Return the [X, Y] coordinate for the center point of the cell that contains the specified text.  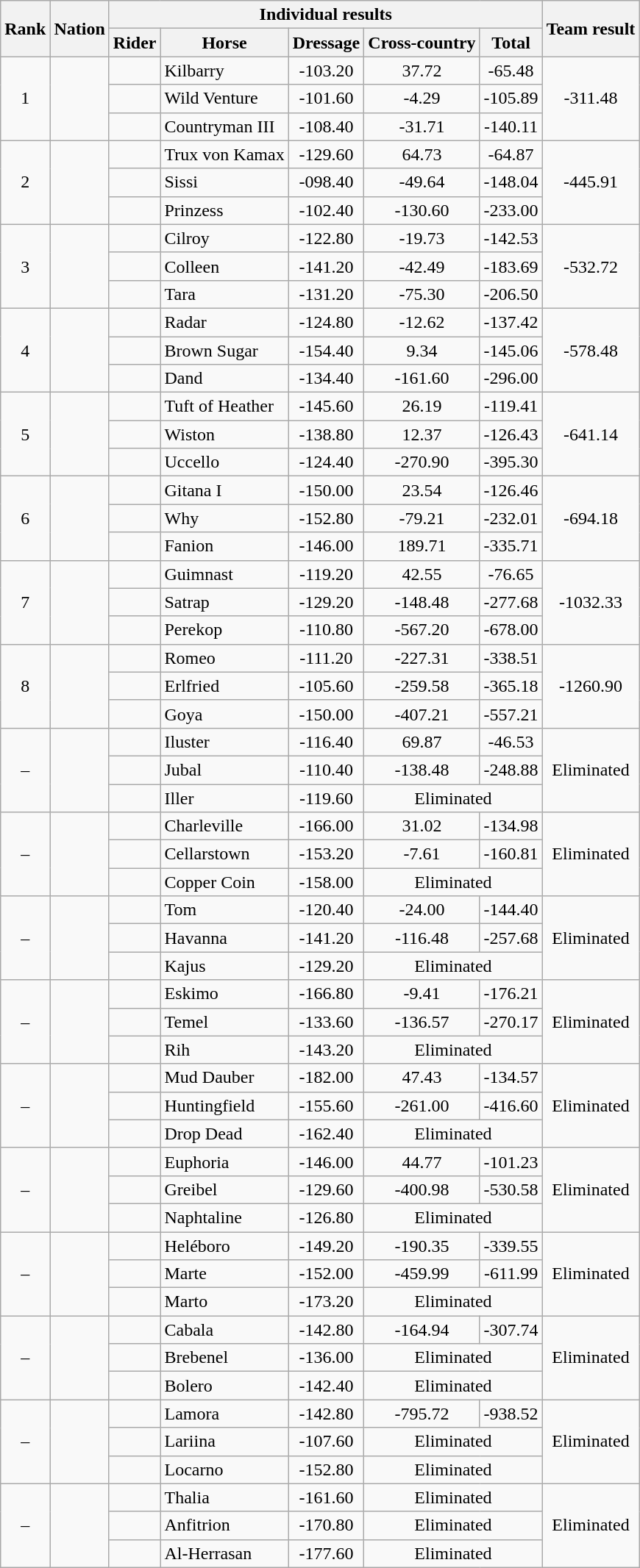
Marto [224, 1302]
-578.48 [591, 350]
-678.00 [511, 630]
8 [25, 686]
-136.57 [422, 1022]
-611.99 [511, 1274]
Copper Coin [224, 882]
-176.21 [511, 994]
-145.06 [511, 351]
Colleen [224, 266]
Greibel [224, 1189]
-46.53 [511, 742]
-338.51 [511, 658]
-131.20 [327, 294]
-339.55 [511, 1246]
-137.42 [511, 322]
7 [25, 602]
Cross-country [422, 43]
-116.48 [422, 938]
Team result [591, 29]
-416.60 [511, 1106]
-530.58 [511, 1189]
189.71 [422, 546]
Al-Herrasan [224, 1553]
31.02 [422, 826]
-9.41 [422, 994]
-31.71 [422, 126]
-148.04 [511, 182]
Nation [79, 29]
Locarno [224, 1469]
-124.80 [327, 322]
-259.58 [422, 686]
-119.20 [327, 574]
Satrap [224, 602]
Lamora [224, 1414]
-311.48 [591, 99]
-120.40 [327, 910]
Thalia [224, 1497]
Goya [224, 714]
-160.81 [511, 854]
-152.00 [327, 1274]
Tuft of Heather [224, 407]
Anfitrion [224, 1525]
Havanna [224, 938]
Mud Dauber [224, 1078]
Horse [224, 43]
-119.41 [511, 407]
-270.90 [422, 462]
-49.64 [422, 182]
-133.60 [327, 1022]
-75.30 [422, 294]
47.43 [422, 1078]
-232.01 [511, 518]
-407.21 [422, 714]
Perekop [224, 630]
-138.48 [422, 770]
-557.21 [511, 714]
Gitana I [224, 490]
-122.80 [327, 238]
-261.00 [422, 1106]
-257.68 [511, 938]
-365.18 [511, 686]
-107.60 [327, 1442]
Rider [135, 43]
Temel [224, 1022]
Romeo [224, 658]
26.19 [422, 407]
-76.65 [511, 574]
-103.20 [327, 71]
Prinzess [224, 210]
Cellarstown [224, 854]
Huntingfield [224, 1106]
69.87 [422, 742]
-173.20 [327, 1302]
4 [25, 350]
Lariina [224, 1442]
-24.00 [422, 910]
Radar [224, 322]
Kilbarry [224, 71]
-641.14 [591, 434]
Sissi [224, 182]
Trux von Kamax [224, 154]
Bolero [224, 1386]
Tom [224, 910]
Fanion [224, 546]
Uccello [224, 462]
-938.52 [511, 1414]
Brebenel [224, 1358]
-206.50 [511, 294]
-19.73 [422, 238]
Rank [25, 29]
-142.40 [327, 1386]
-4.29 [422, 99]
-153.20 [327, 854]
Kajus [224, 966]
-155.60 [327, 1106]
64.73 [422, 154]
-154.40 [327, 351]
-134.40 [327, 379]
Dand [224, 379]
-124.40 [327, 462]
Cabala [224, 1330]
-1032.33 [591, 602]
6 [25, 518]
-144.40 [511, 910]
Eskimo [224, 994]
-162.40 [327, 1134]
Charleville [224, 826]
Dressage [327, 43]
-1260.90 [591, 686]
-130.60 [422, 210]
-270.17 [511, 1022]
Euphoria [224, 1161]
Jubal [224, 770]
Naphtaline [224, 1217]
-111.20 [327, 658]
-795.72 [422, 1414]
Countryman III [224, 126]
-158.00 [327, 882]
23.54 [422, 490]
Heléboro [224, 1246]
-145.60 [327, 407]
Why [224, 518]
2 [25, 182]
-134.57 [511, 1078]
-177.60 [327, 1553]
-395.30 [511, 462]
-110.80 [327, 630]
Tara [224, 294]
-148.48 [422, 602]
-335.71 [511, 546]
-119.60 [327, 798]
-296.00 [511, 379]
-134.98 [511, 826]
5 [25, 434]
-101.23 [511, 1161]
Wild Venture [224, 99]
-42.49 [422, 266]
1 [25, 99]
-694.18 [591, 518]
-307.74 [511, 1330]
-108.40 [327, 126]
-400.98 [422, 1189]
-459.99 [422, 1274]
-166.00 [327, 826]
Wiston [224, 434]
-445.91 [591, 182]
-79.21 [422, 518]
Drop Dead [224, 1134]
-116.40 [327, 742]
-164.94 [422, 1330]
3 [25, 266]
Erlfried [224, 686]
-098.40 [327, 182]
-102.40 [327, 210]
-532.72 [591, 266]
-101.60 [327, 99]
Guimnast [224, 574]
-190.35 [422, 1246]
-64.87 [511, 154]
-7.61 [422, 854]
Individual results [325, 15]
37.72 [422, 71]
-65.48 [511, 71]
Iluster [224, 742]
-105.89 [511, 99]
12.37 [422, 434]
-140.11 [511, 126]
-567.20 [422, 630]
-110.40 [327, 770]
-143.20 [327, 1050]
-170.80 [327, 1525]
-12.62 [422, 322]
Brown Sugar [224, 351]
-227.31 [422, 658]
44.77 [422, 1161]
Iller [224, 798]
9.34 [422, 351]
Rih [224, 1050]
-149.20 [327, 1246]
-248.88 [511, 770]
-126.43 [511, 434]
-233.00 [511, 210]
-166.80 [327, 994]
-183.69 [511, 266]
-136.00 [327, 1358]
-138.80 [327, 434]
-182.00 [327, 1078]
-105.60 [327, 686]
Total [511, 43]
-142.53 [511, 238]
-126.80 [327, 1217]
Cilroy [224, 238]
-126.46 [511, 490]
42.55 [422, 574]
Marte [224, 1274]
-277.68 [511, 602]
